Extract the [X, Y] coordinate from the center of the cell holding the provided text.  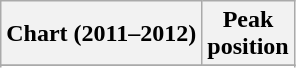
Peakposition [248, 34]
Chart (2011–2012) [102, 34]
